Identify which cell holds the provided text, then report its (x, y) central coordinate. 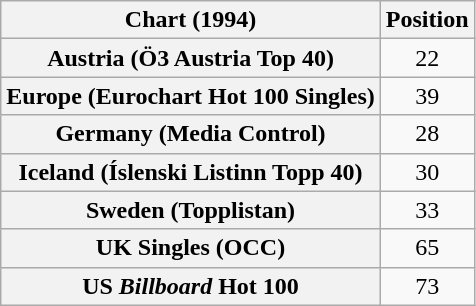
Austria (Ö3 Austria Top 40) (191, 58)
Iceland (Íslenski Listinn Topp 40) (191, 172)
Sweden (Topplistan) (191, 210)
39 (427, 96)
22 (427, 58)
Europe (Eurochart Hot 100 Singles) (191, 96)
28 (427, 134)
Position (427, 20)
Chart (1994) (191, 20)
UK Singles (OCC) (191, 248)
Germany (Media Control) (191, 134)
73 (427, 286)
65 (427, 248)
33 (427, 210)
30 (427, 172)
US Billboard Hot 100 (191, 286)
